Detect which cell encompasses the target text, then output its (X, Y) center coordinate. 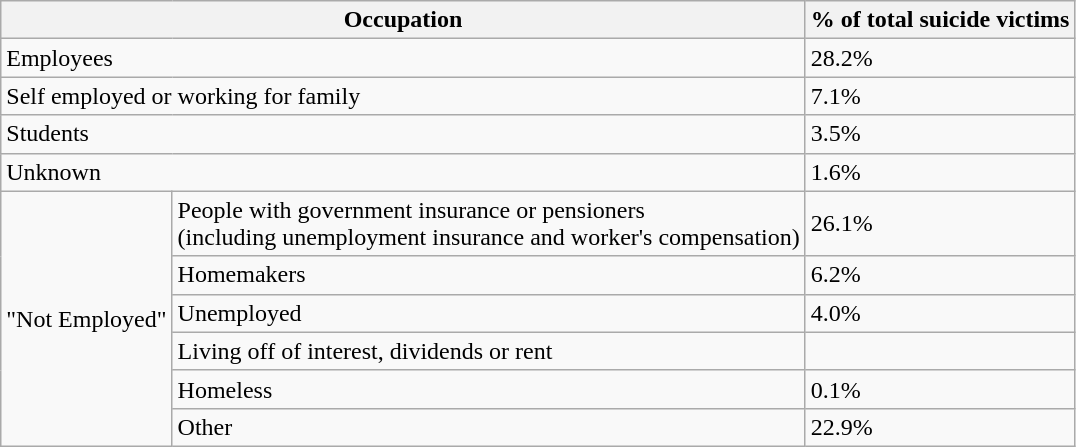
3.5% (940, 134)
6.2% (940, 275)
28.2% (940, 58)
"Not Employed" (86, 318)
Homemakers (488, 275)
% of total suicide victims (940, 20)
Unemployed (488, 313)
Students (404, 134)
Unknown (404, 172)
Living off of interest, dividends or rent (488, 351)
Homeless (488, 389)
7.1% (940, 96)
Self employed or working for family (404, 96)
0.1% (940, 389)
1.6% (940, 172)
4.0% (940, 313)
26.1% (940, 224)
Occupation (404, 20)
Employees (404, 58)
People with government insurance or pensioners(including unemployment insurance and worker's compensation) (488, 224)
22.9% (940, 427)
Other (488, 427)
